Detect which cell encompasses the target text, then output its [X, Y] center coordinate. 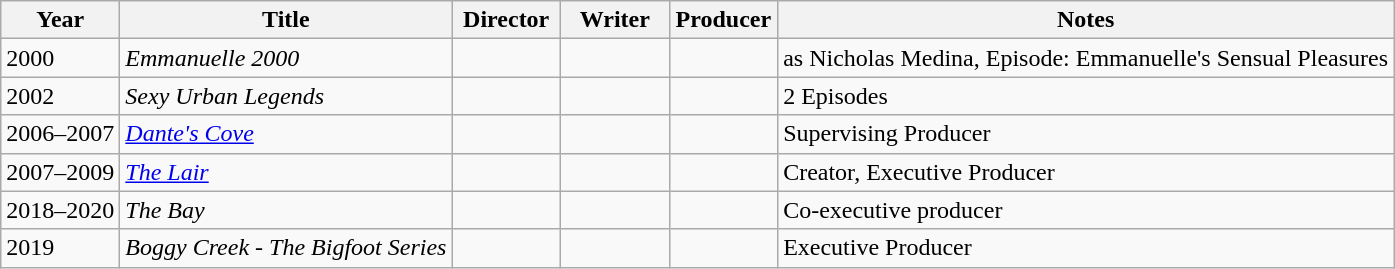
Creator, Executive Producer [1086, 172]
Writer [614, 20]
Director [506, 20]
The Lair [286, 172]
Executive Producer [1086, 248]
The Bay [286, 210]
Dante's Cove [286, 134]
Co-executive producer [1086, 210]
Boggy Creek - The Bigfoot Series [286, 248]
2002 [60, 96]
Producer [724, 20]
2006–2007 [60, 134]
Notes [1086, 20]
Title [286, 20]
Year [60, 20]
2018–2020 [60, 210]
as Nicholas Medina, Episode: Emmanuelle's Sensual Pleasures [1086, 58]
2007–2009 [60, 172]
Sexy Urban Legends [286, 96]
Supervising Producer [1086, 134]
2000 [60, 58]
2019 [60, 248]
Emmanuelle 2000 [286, 58]
2 Episodes [1086, 96]
